Identify which cell holds the provided text, then report its [X, Y] central coordinate. 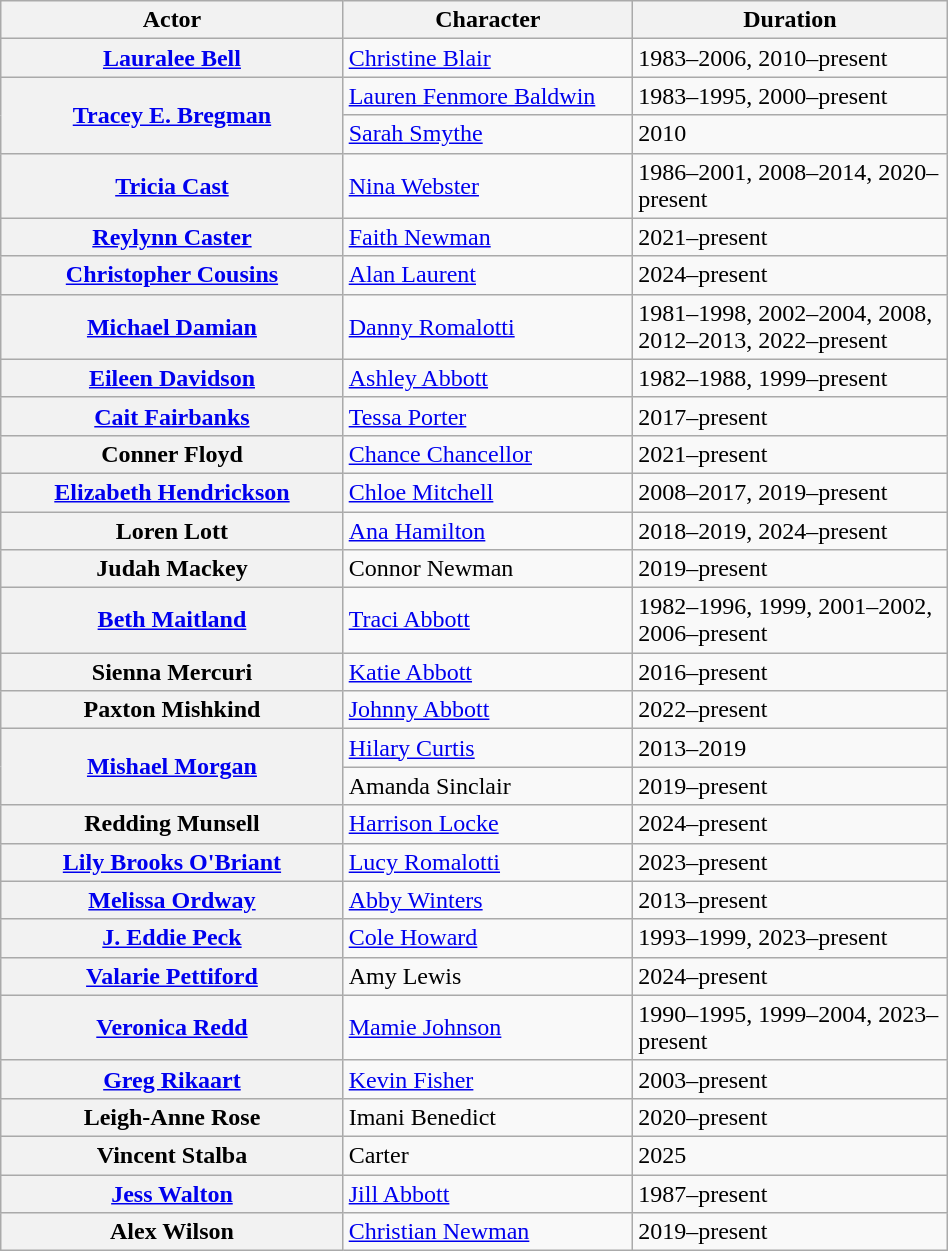
2020–present [790, 1117]
2013–2019 [790, 748]
Hilary Curtis [488, 748]
Character [488, 20]
Lauralee Bell [172, 58]
1982–1988, 1999–present [790, 378]
Veronica Redd [172, 1028]
J. Eddie Peck [172, 938]
Christine Blair [488, 58]
Katie Abbott [488, 672]
2016–present [790, 672]
Loren Lott [172, 531]
Lauren Fenmore Baldwin [488, 96]
2013–present [790, 900]
1986–2001, 2008–2014, 2020–present [790, 186]
Valarie Pettiford [172, 976]
1990–1995, 1999–2004, 2023–present [790, 1028]
Faith Newman [488, 237]
Tricia Cast [172, 186]
Leigh-Anne Rose [172, 1117]
Chance Chancellor [488, 454]
Chloe Mitchell [488, 492]
1983–2006, 2010–present [790, 58]
2017–present [790, 416]
2023–present [790, 862]
Reylynn Caster [172, 237]
2022–present [790, 710]
Paxton Mishkind [172, 710]
Mamie Johnson [488, 1028]
Abby Winters [488, 900]
2010 [790, 134]
1982–1996, 1999, 2001–2002, 2006–present [790, 620]
Carter [488, 1155]
Tessa Porter [488, 416]
Vincent Stalba [172, 1155]
Danny Romalotti [488, 326]
Duration [790, 20]
Elizabeth Hendrickson [172, 492]
Greg Rikaart [172, 1079]
2003–present [790, 1079]
Traci Abbott [488, 620]
Nina Webster [488, 186]
Michael Damian [172, 326]
Amy Lewis [488, 976]
Ana Hamilton [488, 531]
Imani Benedict [488, 1117]
2018–2019, 2024–present [790, 531]
Beth Maitland [172, 620]
Johnny Abbott [488, 710]
2008–2017, 2019–present [790, 492]
Harrison Locke [488, 824]
1987–present [790, 1193]
Judah Mackey [172, 569]
Kevin Fisher [488, 1079]
Conner Floyd [172, 454]
Jess Walton [172, 1193]
Actor [172, 20]
Alex Wilson [172, 1232]
Cait Fairbanks [172, 416]
1983–1995, 2000–present [790, 96]
Melissa Ordway [172, 900]
Jill Abbott [488, 1193]
Christopher Cousins [172, 275]
Alan Laurent [488, 275]
Lucy Romalotti [488, 862]
Cole Howard [488, 938]
Lily Brooks O'Briant [172, 862]
Amanda Sinclair [488, 786]
Connor Newman [488, 569]
Sarah Smythe [488, 134]
2025 [790, 1155]
Sienna Mercuri [172, 672]
Eileen Davidson [172, 378]
Mishael Morgan [172, 767]
1981–1998, 2002–2004, 2008, 2012–2013, 2022–present [790, 326]
Ashley Abbott [488, 378]
Christian Newman [488, 1232]
Redding Munsell [172, 824]
Tracey E. Bregman [172, 115]
1993–1999, 2023–present [790, 938]
